Identify which cell holds the provided text, then report its [x, y] central coordinate. 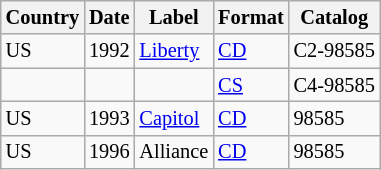
Capitol [174, 118]
Format [250, 17]
Label [174, 17]
1996 [109, 152]
C2-98585 [334, 51]
CS [250, 85]
C4-98585 [334, 85]
1993 [109, 118]
Country [42, 17]
Catalog [334, 17]
Liberty [174, 51]
Date [109, 17]
Alliance [174, 152]
1992 [109, 51]
